Search for the cell housing the specified text and yield its [X, Y] center coordinate. 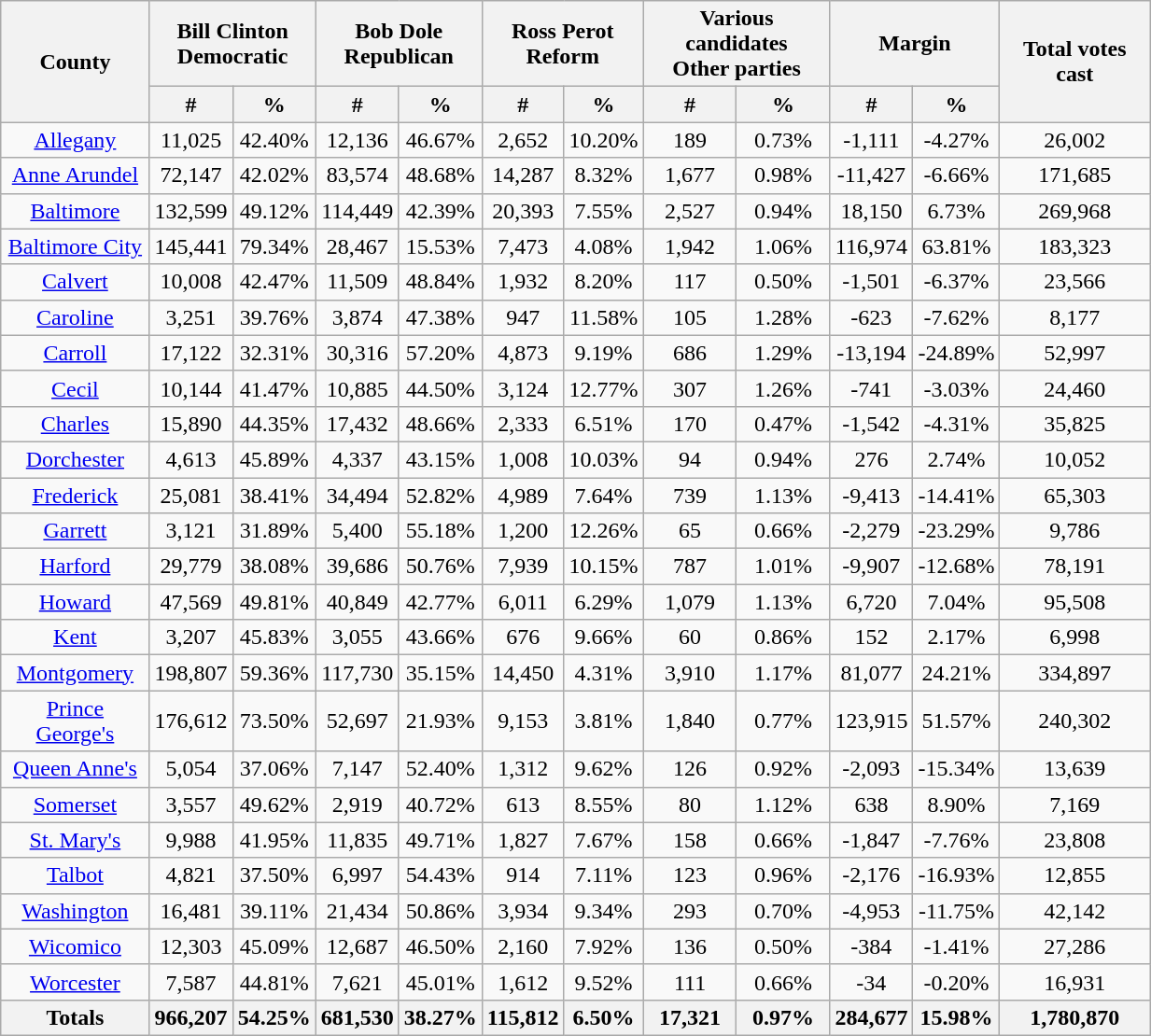
7,939 [523, 567]
-7.62% [956, 317]
116,974 [872, 246]
1,612 [523, 982]
78,191 [1075, 567]
Anne Arundel [75, 175]
6,998 [1075, 637]
4,337 [357, 459]
Various candidatesOther parties [737, 44]
-9,907 [872, 567]
-11.75% [956, 911]
45.01% [441, 982]
-6.66% [956, 175]
7.92% [603, 946]
63.81% [956, 246]
966,207 [190, 1017]
293 [690, 911]
-16.93% [956, 875]
Queen Anne's [75, 769]
42,142 [1075, 911]
28,467 [357, 246]
1.01% [783, 567]
40,849 [357, 602]
10.03% [603, 459]
1,677 [690, 175]
3,910 [690, 673]
25,081 [190, 496]
48.68% [441, 175]
4,873 [523, 353]
6.50% [603, 1017]
7.55% [603, 211]
8.32% [603, 175]
52.82% [441, 496]
-12.68% [956, 567]
10,144 [190, 388]
7.11% [603, 875]
1,827 [523, 840]
12,303 [190, 946]
81,077 [872, 673]
St. Mary's [75, 840]
14,287 [523, 175]
189 [690, 140]
Somerset [75, 805]
1,079 [690, 602]
Bill ClintonDemocratic [232, 44]
3,055 [357, 637]
12.77% [603, 388]
170 [690, 424]
80 [690, 805]
-384 [872, 946]
117,730 [357, 673]
11,835 [357, 840]
123 [690, 875]
1.26% [783, 388]
947 [523, 317]
57.20% [441, 353]
32.31% [274, 353]
34,494 [357, 496]
Talbot [75, 875]
23,566 [1075, 282]
15.53% [441, 246]
7,169 [1075, 805]
Ross PerotReform [562, 44]
-4,953 [872, 911]
198,807 [190, 673]
2.74% [956, 459]
30,316 [357, 353]
4,821 [190, 875]
Baltimore [75, 211]
37.06% [274, 769]
43.15% [441, 459]
123,915 [872, 721]
79.34% [274, 246]
20,393 [523, 211]
176,612 [190, 721]
-1.41% [956, 946]
52,997 [1075, 353]
23,808 [1075, 840]
Bob DoleRepublican [399, 44]
29,779 [190, 567]
-741 [872, 388]
Margin [915, 44]
51.57% [956, 721]
4.31% [603, 673]
40.72% [441, 805]
5,400 [357, 531]
115,812 [523, 1017]
-6.37% [956, 282]
83,574 [357, 175]
Frederick [75, 496]
17,321 [690, 1017]
240,302 [1075, 721]
5,054 [190, 769]
1,780,870 [1075, 1017]
44.50% [441, 388]
638 [872, 805]
9,153 [523, 721]
9.34% [603, 911]
0.70% [783, 911]
6,720 [872, 602]
9.19% [603, 353]
17,432 [357, 424]
12,136 [357, 140]
0.77% [783, 721]
0.73% [783, 140]
0.96% [783, 875]
7,473 [523, 246]
0.86% [783, 637]
47,569 [190, 602]
38.08% [274, 567]
Garrett [75, 531]
59.36% [274, 673]
3,934 [523, 911]
45.09% [274, 946]
171,685 [1075, 175]
47.38% [441, 317]
6.29% [603, 602]
Charles [75, 424]
-24.89% [956, 353]
95,508 [1075, 602]
158 [690, 840]
44.81% [274, 982]
-13,194 [872, 353]
49.81% [274, 602]
-9,413 [872, 496]
12.26% [603, 531]
-1,501 [872, 282]
9.62% [603, 769]
0.97% [783, 1017]
6,997 [357, 875]
1.12% [783, 805]
94 [690, 459]
31.89% [274, 531]
2,160 [523, 946]
-2,176 [872, 875]
3.81% [603, 721]
49.12% [274, 211]
12,687 [357, 946]
681,530 [357, 1017]
4,989 [523, 496]
Dorchester [75, 459]
52,697 [357, 721]
136 [690, 946]
41.95% [274, 840]
739 [690, 496]
3,874 [357, 317]
0.92% [783, 769]
Total votes cast [1075, 62]
613 [523, 805]
111 [690, 982]
1.29% [783, 353]
-2,093 [872, 769]
42.77% [441, 602]
Prince George's [75, 721]
Totals [75, 1017]
42.47% [274, 282]
686 [690, 353]
54.43% [441, 875]
6.73% [956, 211]
0.47% [783, 424]
2,333 [523, 424]
126 [690, 769]
38.41% [274, 496]
38.27% [441, 1017]
60 [690, 637]
105 [690, 317]
Caroline [75, 317]
-1,847 [872, 840]
Calvert [75, 282]
-2,279 [872, 531]
7,147 [357, 769]
1,942 [690, 246]
37.50% [274, 875]
1,840 [690, 721]
13,639 [1075, 769]
8,177 [1075, 317]
-1,542 [872, 424]
Kent [75, 637]
-4.31% [956, 424]
41.47% [274, 388]
-23.29% [956, 531]
8.20% [603, 282]
9,988 [190, 840]
-34 [872, 982]
1.28% [783, 317]
50.76% [441, 567]
2.17% [956, 637]
1,932 [523, 282]
11,025 [190, 140]
39,686 [357, 567]
-15.34% [956, 769]
2,527 [690, 211]
2,652 [523, 140]
15,890 [190, 424]
43.66% [441, 637]
6.51% [603, 424]
2,919 [357, 805]
4.08% [603, 246]
27,286 [1075, 946]
914 [523, 875]
7.04% [956, 602]
14,450 [523, 673]
11.58% [603, 317]
Worcester [75, 982]
10,052 [1075, 459]
39.11% [274, 911]
County [75, 62]
334,897 [1075, 673]
72,147 [190, 175]
Harford [75, 567]
9.52% [603, 982]
16,931 [1075, 982]
24,460 [1075, 388]
276 [872, 459]
16,481 [190, 911]
12,855 [1075, 875]
65,303 [1075, 496]
-14.41% [956, 496]
145,441 [190, 246]
6,011 [523, 602]
7.64% [603, 496]
-3.03% [956, 388]
65 [690, 531]
48.84% [441, 282]
1.06% [783, 246]
49.62% [274, 805]
50.86% [441, 911]
54.25% [274, 1017]
1,200 [523, 531]
3,251 [190, 317]
3,121 [190, 531]
787 [690, 567]
Allegany [75, 140]
152 [872, 637]
21,434 [357, 911]
73.50% [274, 721]
0.98% [783, 175]
3,557 [190, 805]
42.02% [274, 175]
39.76% [274, 317]
1,008 [523, 459]
Howard [75, 602]
8.55% [603, 805]
21.93% [441, 721]
1.17% [783, 673]
52.40% [441, 769]
117 [690, 282]
4,613 [190, 459]
307 [690, 388]
10.15% [603, 567]
42.40% [274, 140]
49.71% [441, 840]
35,825 [1075, 424]
15.98% [956, 1017]
42.39% [441, 211]
114,449 [357, 211]
45.83% [274, 637]
284,677 [872, 1017]
3,124 [523, 388]
-0.20% [956, 982]
183,323 [1075, 246]
45.89% [274, 459]
24.21% [956, 673]
Wicomico [75, 946]
269,968 [1075, 211]
10,885 [357, 388]
7,621 [357, 982]
Montgomery [75, 673]
9,786 [1075, 531]
-7.76% [956, 840]
10,008 [190, 282]
1,312 [523, 769]
-1,111 [872, 140]
18,150 [872, 211]
3,207 [190, 637]
10.20% [603, 140]
44.35% [274, 424]
11,509 [357, 282]
8.90% [956, 805]
Washington [75, 911]
7,587 [190, 982]
46.67% [441, 140]
-4.27% [956, 140]
676 [523, 637]
9.66% [603, 637]
46.50% [441, 946]
35.15% [441, 673]
132,599 [190, 211]
Cecil [75, 388]
Carroll [75, 353]
55.18% [441, 531]
-11,427 [872, 175]
48.66% [441, 424]
17,122 [190, 353]
26,002 [1075, 140]
-623 [872, 317]
Baltimore City [75, 246]
7.67% [603, 840]
